Provide the [x, y] coordinate of the cell's center where the given text is located.  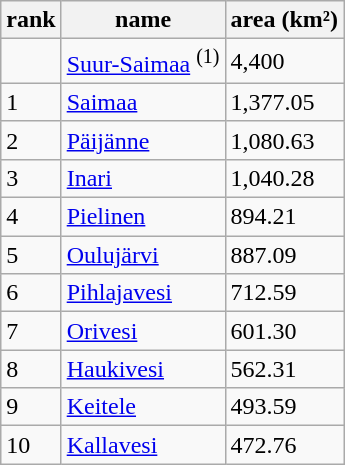
562.31 [284, 369]
1 [31, 102]
472.76 [284, 445]
2 [31, 140]
493.59 [284, 407]
5 [31, 255]
name [143, 20]
7 [31, 331]
Kallavesi [143, 445]
Orivesi [143, 331]
1,377.05 [284, 102]
Inari [143, 178]
1,080.63 [284, 140]
6 [31, 293]
9 [31, 407]
10 [31, 445]
8 [31, 369]
4 [31, 217]
601.30 [284, 331]
887.09 [284, 255]
Pielinen [143, 217]
Keitele [143, 407]
1,040.28 [284, 178]
712.59 [284, 293]
Oulujärvi [143, 255]
Suur-Saimaa (1) [143, 62]
Saimaa [143, 102]
894.21 [284, 217]
Haukivesi [143, 369]
area (km²) [284, 20]
3 [31, 178]
rank [31, 20]
Pihlajavesi [143, 293]
Päijänne [143, 140]
4,400 [284, 62]
